Output the [X, Y] coordinate of the center of the cell containing the given text.  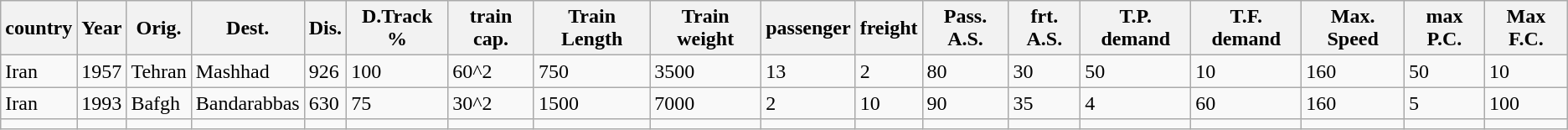
80 [965, 71]
60 [1246, 103]
Bandarabbas [248, 103]
train cap. [491, 29]
13 [808, 71]
5 [1444, 103]
30 [1044, 71]
35 [1044, 103]
D.Track % [397, 29]
1993 [102, 103]
Bafgh [159, 103]
Train Length [591, 29]
T.P. demand [1136, 29]
Dest. [248, 29]
Year [102, 29]
Max F.C. [1526, 29]
60^2 [491, 71]
Dis. [325, 29]
90 [965, 103]
926 [325, 71]
Mashhad [248, 71]
max P.C. [1444, 29]
630 [325, 103]
frt. A.S. [1044, 29]
country [39, 29]
Max. Speed [1354, 29]
30^2 [491, 103]
passenger [808, 29]
3500 [705, 71]
4 [1136, 103]
7000 [705, 103]
freight [889, 29]
Pass. A.S. [965, 29]
1957 [102, 71]
T.F. demand [1246, 29]
1500 [591, 103]
Tehran [159, 71]
Train weight [705, 29]
750 [591, 71]
75 [397, 103]
Orig. [159, 29]
